Return the [x, y] coordinate for the center point of the cell that contains the specified text.  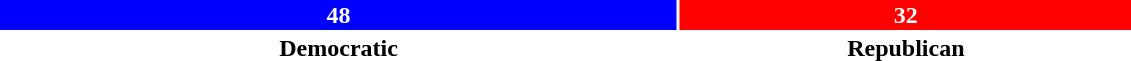
48 [338, 15]
32 [906, 15]
